Return (X, Y) of the center of cell containing provided text 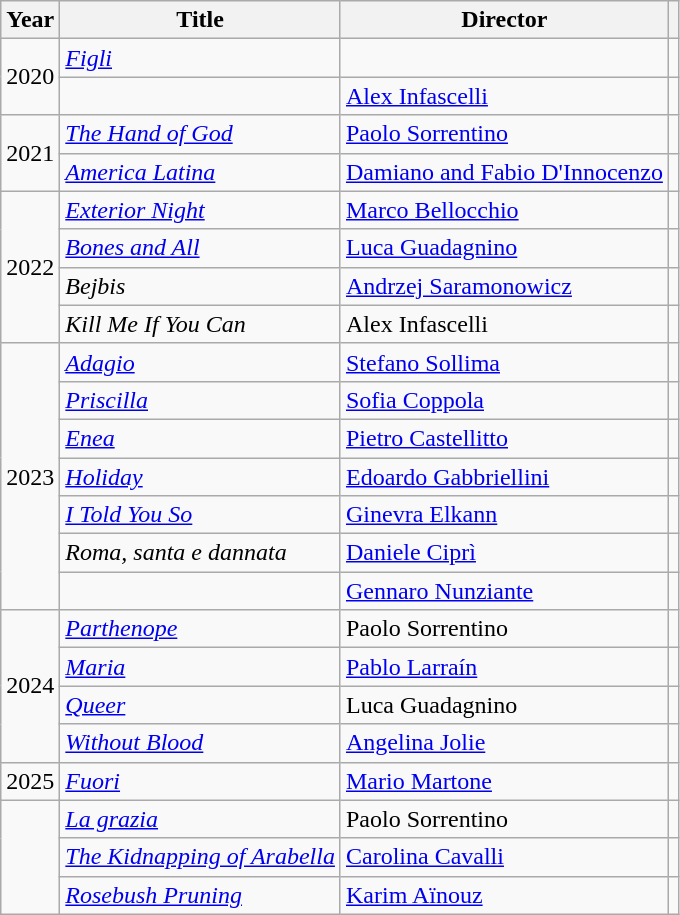
Year (30, 20)
2024 (30, 686)
Bejbis (200, 286)
Rosebush Pruning (200, 895)
Ginevra Elkann (504, 515)
La grazia (200, 819)
Queer (200, 705)
2023 (30, 476)
I Told You So (200, 515)
The Kidnapping of Arabella (200, 857)
2025 (30, 781)
2022 (30, 267)
Parthenope (200, 629)
Maria (200, 667)
Priscilla (200, 400)
Kill Me If You Can (200, 324)
Adagio (200, 362)
Carolina Cavalli (504, 857)
Karim Aïnouz (504, 895)
Exterior Night (200, 210)
Marco Bellocchio (504, 210)
Pietro Castellitto (504, 438)
Gennaro Nunziante (504, 591)
Without Blood (200, 743)
Bones and All (200, 248)
Sofia Coppola (504, 400)
Enea (200, 438)
Damiano and Fabio D'Innocenzo (504, 172)
Angelina Jolie (504, 743)
Director (504, 20)
Daniele Ciprì (504, 553)
Stefano Sollima (504, 362)
The Hand of God (200, 134)
America Latina (200, 172)
2020 (30, 77)
Holiday (200, 477)
Edoardo Gabbriellini (504, 477)
Roma, santa e dannata (200, 553)
Fuori (200, 781)
Title (200, 20)
Pablo Larraín (504, 667)
Mario Martone (504, 781)
2021 (30, 153)
Andrzej Saramonowicz (504, 286)
Figli (200, 58)
